Capture the cell that displays the provided text and extract its (X, Y) central coordinate. 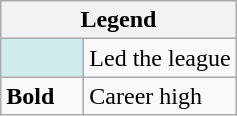
Legend (118, 20)
Bold (42, 96)
Career high (160, 96)
Led the league (160, 58)
